Scan for the cell matching the given text and deliver its (x, y) coordinate at center. 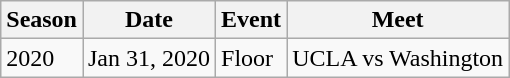
Floor (252, 58)
UCLA vs Washington (398, 58)
2020 (42, 58)
Date (148, 20)
Meet (398, 20)
Event (252, 20)
Season (42, 20)
Jan 31, 2020 (148, 58)
